Pinpoint the cell where the given text exists, returning its [x, y] midpoint coordinate. 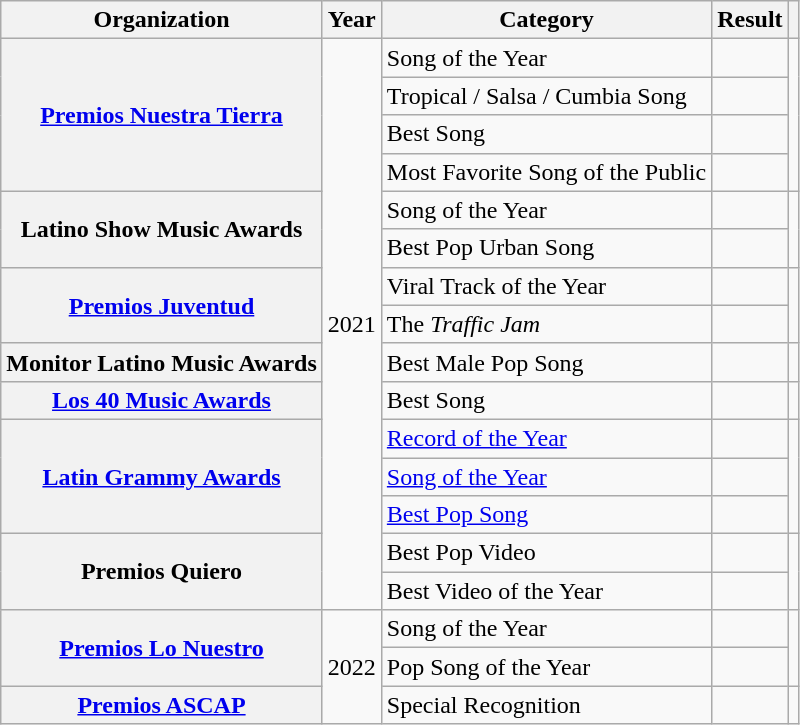
Result [750, 20]
Best Pop Song [546, 515]
Pop Song of the Year [546, 667]
Premios Quiero [162, 572]
Premios Nuestra Tierra [162, 115]
Best Video of the Year [546, 591]
Premios ASCAP [162, 705]
Premios Lo Nuestro [162, 648]
Tropical / Salsa / Cumbia Song [546, 96]
Best Male Pop Song [546, 362]
Best Pop Video [546, 553]
Year [352, 20]
Latino Show Music Awards [162, 229]
Special Recognition [546, 705]
2021 [352, 324]
2022 [352, 667]
Category [546, 20]
Organization [162, 20]
Best Pop Urban Song [546, 248]
Viral Track of the Year [546, 286]
The Traffic Jam [546, 324]
Monitor Latino Music Awards [162, 362]
Premios Juventud [162, 305]
Most Favorite Song of the Public [546, 172]
Los 40 Music Awards [162, 400]
Latin Grammy Awards [162, 476]
Record of the Year [546, 438]
